Locate the cell with the specified text and output its (X, Y) center coordinate. 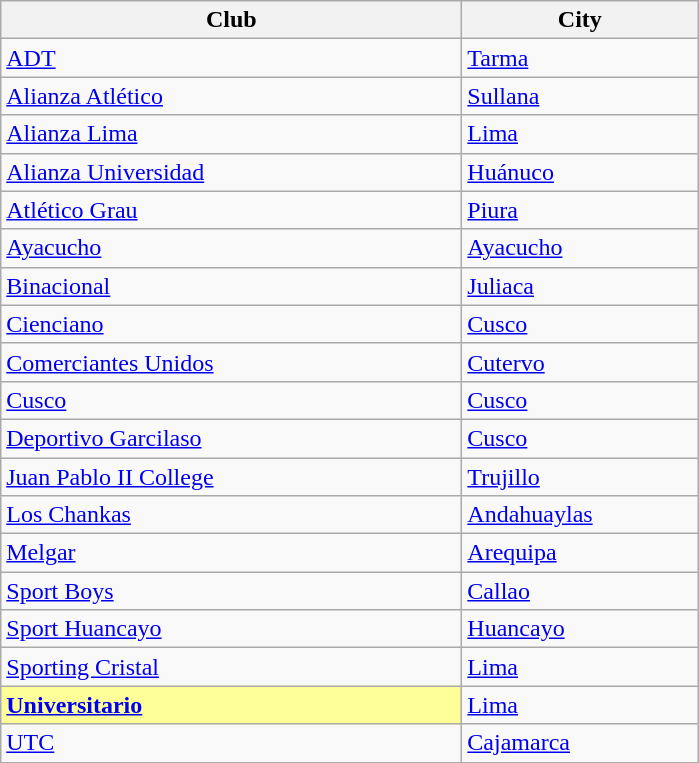
Callao (580, 591)
Alianza Lima (232, 134)
Cutervo (580, 362)
Sport Boys (232, 591)
Huánuco (580, 172)
Andahuaylas (580, 515)
Universitario (232, 705)
UTC (232, 743)
Club (232, 20)
ADT (232, 58)
City (580, 20)
Sport Huancayo (232, 629)
Cajamarca (580, 743)
Juan Pablo II College (232, 477)
Atlético Grau (232, 210)
Los Chankas (232, 515)
Comerciantes Unidos (232, 362)
Cienciano (232, 324)
Huancayo (580, 629)
Juliaca (580, 286)
Tarma (580, 58)
Sullana (580, 96)
Arequipa (580, 553)
Binacional (232, 286)
Sporting Cristal (232, 667)
Trujillo (580, 477)
Piura (580, 210)
Alianza Universidad (232, 172)
Deportivo Garcilaso (232, 438)
Alianza Atlético (232, 96)
Melgar (232, 553)
